Provide the (x, y) coordinate of the cell's center where the given text is located.  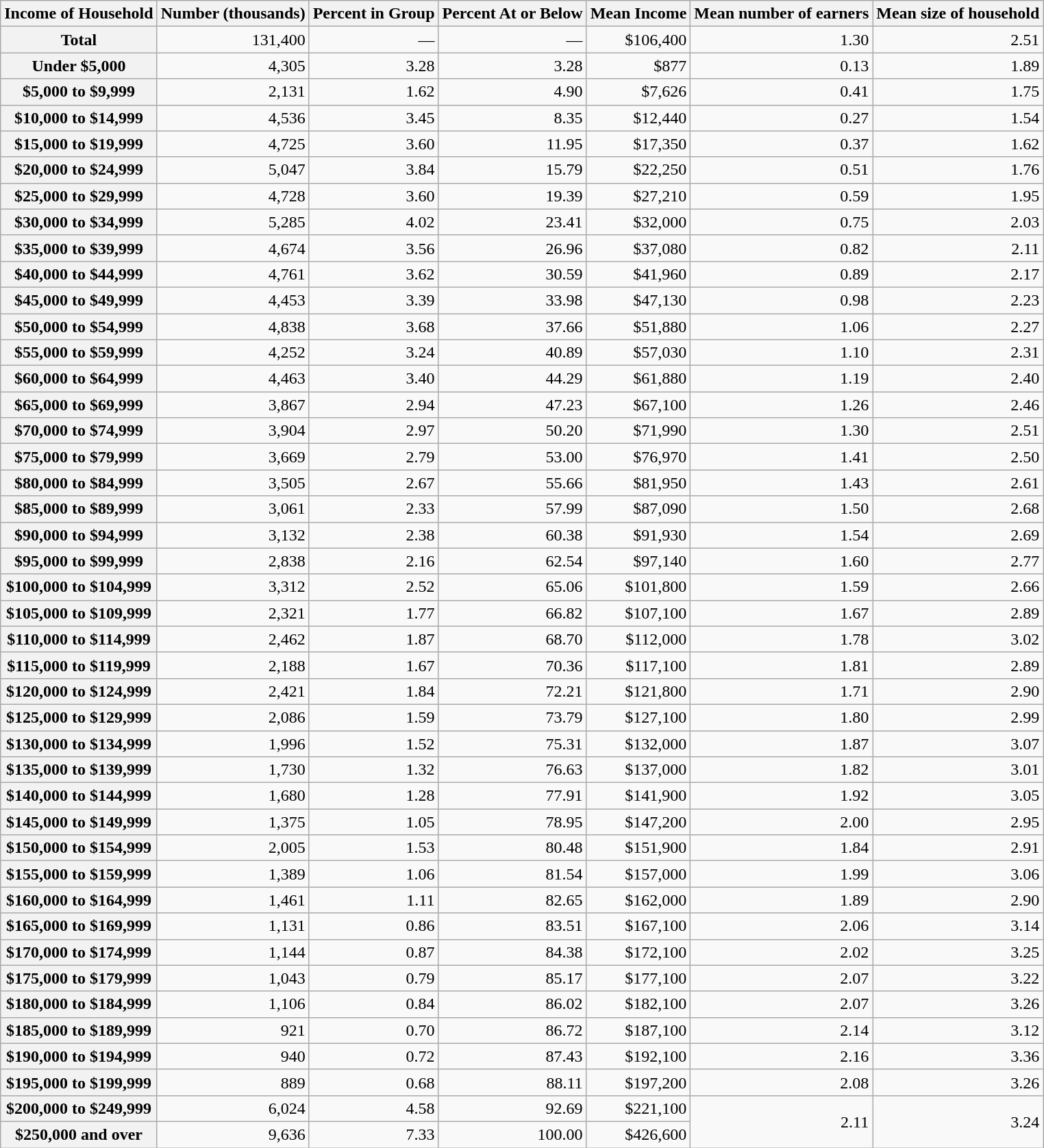
0.51 (782, 170)
Number (thousands) (233, 14)
0.87 (374, 952)
3.40 (374, 379)
50.20 (512, 431)
3,669 (233, 457)
2.68 (958, 509)
1.41 (782, 457)
0.70 (374, 1030)
$426,600 (638, 1134)
40.89 (512, 353)
4,305 (233, 66)
19.39 (512, 196)
15.79 (512, 170)
4,453 (233, 300)
3.22 (958, 978)
3.68 (374, 327)
1.92 (782, 796)
26.96 (512, 248)
0.75 (782, 222)
2.61 (958, 483)
$87,090 (638, 509)
$10,000 to $14,999 (79, 118)
75.31 (512, 743)
$137,000 (638, 770)
0.27 (782, 118)
2,462 (233, 639)
$185,000 to $189,999 (79, 1030)
$97,140 (638, 561)
65.06 (512, 587)
$150,000 to $154,999 (79, 848)
81.54 (512, 874)
1.19 (782, 379)
3,312 (233, 587)
2.66 (958, 587)
1.78 (782, 639)
1.71 (782, 691)
3,904 (233, 431)
$141,900 (638, 796)
62.54 (512, 561)
2,005 (233, 848)
0.86 (374, 926)
1.43 (782, 483)
2.17 (958, 274)
921 (233, 1030)
72.21 (512, 691)
2.46 (958, 405)
$71,990 (638, 431)
Percent At or Below (512, 14)
83.51 (512, 926)
$147,200 (638, 822)
0.79 (374, 978)
$61,880 (638, 379)
$160,000 to $164,999 (79, 900)
1,131 (233, 926)
37.66 (512, 327)
$250,000 and over (79, 1134)
$192,100 (638, 1056)
8.35 (512, 118)
$125,000 to $129,999 (79, 717)
$81,950 (638, 483)
2.99 (958, 717)
1.10 (782, 353)
4,838 (233, 327)
1.60 (782, 561)
2.14 (782, 1030)
131,400 (233, 40)
$45,000 to $49,999 (79, 300)
100.00 (512, 1134)
$162,000 (638, 900)
7.33 (374, 1134)
$190,000 to $194,999 (79, 1056)
47.23 (512, 405)
0.98 (782, 300)
53.00 (512, 457)
$130,000 to $134,999 (79, 743)
$95,000 to $99,999 (79, 561)
76.63 (512, 770)
2.79 (374, 457)
$57,030 (638, 353)
$65,000 to $69,999 (79, 405)
2.77 (958, 561)
$135,000 to $139,999 (79, 770)
$100,000 to $104,999 (79, 587)
$41,960 (638, 274)
$51,880 (638, 327)
3,132 (233, 535)
$200,000 to $249,999 (79, 1108)
2.67 (374, 483)
1,730 (233, 770)
60.38 (512, 535)
$50,000 to $54,999 (79, 327)
$107,100 (638, 613)
$37,080 (638, 248)
33.98 (512, 300)
0.72 (374, 1056)
$85,000 to $89,999 (79, 509)
1,389 (233, 874)
3.25 (958, 952)
1,043 (233, 978)
2.38 (374, 535)
0.84 (374, 1004)
87.43 (512, 1056)
2,131 (233, 92)
$151,900 (638, 848)
4,728 (233, 196)
0.37 (782, 144)
2.95 (958, 822)
2.94 (374, 405)
2.02 (782, 952)
5,047 (233, 170)
1,996 (233, 743)
2,321 (233, 613)
2,188 (233, 665)
0.41 (782, 92)
$32,000 (638, 222)
73.79 (512, 717)
$180,000 to $184,999 (79, 1004)
$7,626 (638, 92)
$30,000 to $34,999 (79, 222)
85.17 (512, 978)
3.56 (374, 248)
2.50 (958, 457)
$120,000 to $124,999 (79, 691)
1.82 (782, 770)
1.75 (958, 92)
$67,100 (638, 405)
2.69 (958, 535)
92.69 (512, 1108)
4,674 (233, 248)
Mean number of earners (782, 14)
$17,350 (638, 144)
$140,000 to $144,999 (79, 796)
86.72 (512, 1030)
$877 (638, 66)
$115,000 to $119,999 (79, 665)
1.52 (374, 743)
1,106 (233, 1004)
1.28 (374, 796)
30.59 (512, 274)
$12,440 (638, 118)
$91,930 (638, 535)
2.08 (782, 1082)
82.65 (512, 900)
$80,000 to $84,999 (79, 483)
1.05 (374, 822)
5,285 (233, 222)
3,867 (233, 405)
$22,250 (638, 170)
$112,000 (638, 639)
889 (233, 1082)
$155,000 to $159,999 (79, 874)
$182,100 (638, 1004)
3.07 (958, 743)
84.38 (512, 952)
Mean Income (638, 14)
4,761 (233, 274)
1.80 (782, 717)
0.68 (374, 1082)
$27,210 (638, 196)
3.06 (958, 874)
3.14 (958, 926)
2.97 (374, 431)
1.81 (782, 665)
$40,000 to $44,999 (79, 274)
3.45 (374, 118)
3.36 (958, 1056)
4,252 (233, 353)
$197,200 (638, 1082)
0.59 (782, 196)
$47,130 (638, 300)
$121,800 (638, 691)
$76,970 (638, 457)
$25,000 to $29,999 (79, 196)
1.76 (958, 170)
80.48 (512, 848)
Percent in Group (374, 14)
68.70 (512, 639)
57.99 (512, 509)
4,536 (233, 118)
44.29 (512, 379)
Under $5,000 (79, 66)
$20,000 to $24,999 (79, 170)
1,144 (233, 952)
1,680 (233, 796)
$132,000 (638, 743)
$167,100 (638, 926)
4,725 (233, 144)
$60,000 to $64,999 (79, 379)
2,421 (233, 691)
4.90 (512, 92)
$110,000 to $114,999 (79, 639)
1,375 (233, 822)
3.05 (958, 796)
3,505 (233, 483)
0.89 (782, 274)
2.00 (782, 822)
$187,100 (638, 1030)
$15,000 to $19,999 (79, 144)
6,024 (233, 1108)
1.99 (782, 874)
1.95 (958, 196)
3.01 (958, 770)
$101,800 (638, 587)
55.66 (512, 483)
$106,400 (638, 40)
78.95 (512, 822)
$165,000 to $169,999 (79, 926)
$177,100 (638, 978)
1.32 (374, 770)
$175,000 to $179,999 (79, 978)
9,636 (233, 1134)
66.82 (512, 613)
2.06 (782, 926)
0.13 (782, 66)
$105,000 to $109,999 (79, 613)
2.40 (958, 379)
3.62 (374, 274)
3.12 (958, 1030)
86.02 (512, 1004)
$90,000 to $94,999 (79, 535)
2,086 (233, 717)
2.27 (958, 327)
$221,100 (638, 1108)
23.41 (512, 222)
$5,000 to $9,999 (79, 92)
1.77 (374, 613)
3,061 (233, 509)
1.26 (782, 405)
1,461 (233, 900)
$55,000 to $59,999 (79, 353)
4,463 (233, 379)
2.33 (374, 509)
$75,000 to $79,999 (79, 457)
$195,000 to $199,999 (79, 1082)
$157,000 (638, 874)
2.03 (958, 222)
Mean size of household (958, 14)
2.31 (958, 353)
$172,100 (638, 952)
0.82 (782, 248)
$35,000 to $39,999 (79, 248)
$170,000 to $174,999 (79, 952)
70.36 (512, 665)
$117,100 (638, 665)
4.58 (374, 1108)
1.53 (374, 848)
Total (79, 40)
77.91 (512, 796)
11.95 (512, 144)
2,838 (233, 561)
Income of Household (79, 14)
$70,000 to $74,999 (79, 431)
2.52 (374, 587)
$145,000 to $149,999 (79, 822)
1.50 (782, 509)
3.84 (374, 170)
3.39 (374, 300)
940 (233, 1056)
88.11 (512, 1082)
$127,100 (638, 717)
2.23 (958, 300)
2.91 (958, 848)
1.11 (374, 900)
3.02 (958, 639)
4.02 (374, 222)
